Output the (x, y) coordinate of the center of the cell containing the given text.  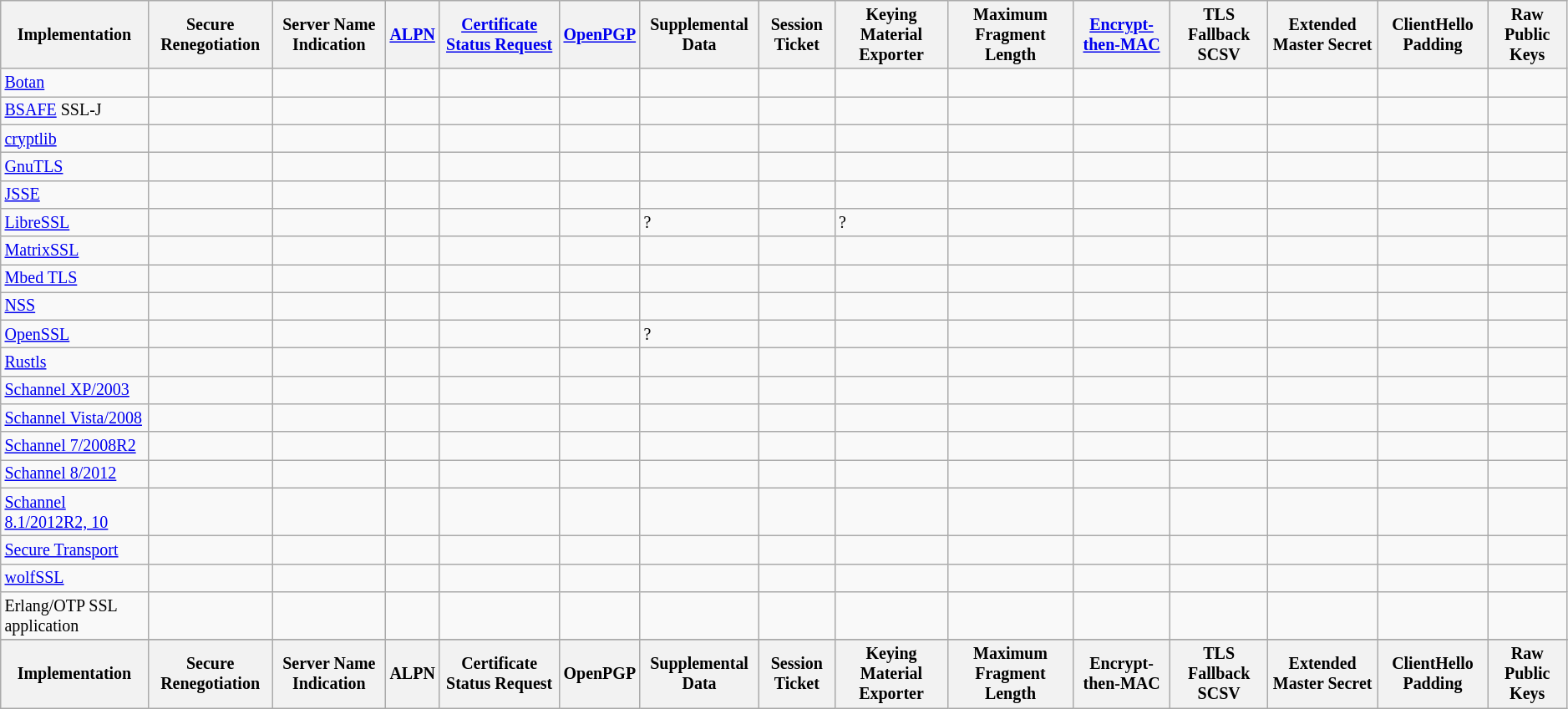
OpenSSL (74, 334)
MatrixSSL (74, 251)
wolfSSL (74, 578)
Rustls (74, 362)
BSAFE SSL-J (74, 110)
Schannel 8.1/2012R2, 10 (74, 513)
Mbed TLS (74, 279)
Schannel 7/2008R2 (74, 446)
cryptlib (74, 139)
JSSE (74, 194)
Schannel Vista/2008 (74, 418)
Secure Transport (74, 549)
Schannel 8/2012 (74, 474)
NSS (74, 306)
Erlang/OTP SSL application (74, 616)
Botan (74, 84)
GnuTLS (74, 167)
Schannel XP/2003 (74, 391)
LibreSSL (74, 222)
